Scan for the cell matching the given text and deliver its (X, Y) coordinate at center. 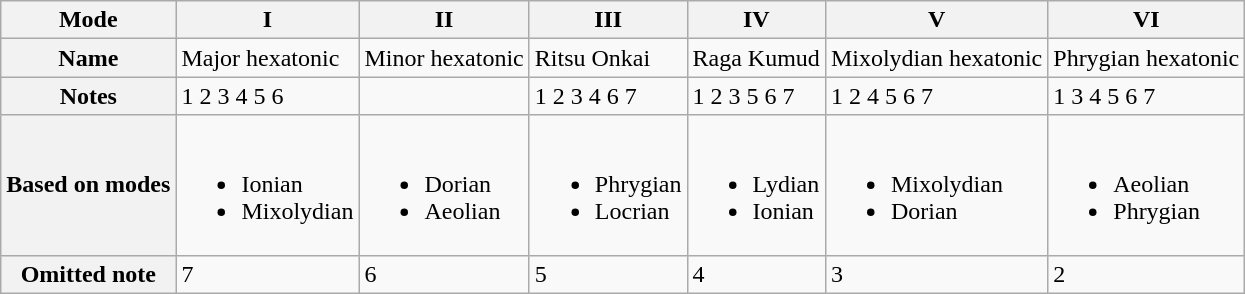
II (444, 20)
VI (1146, 20)
LydianIonian (756, 185)
Raga Kumud (756, 58)
Mixolydian hexatonic (936, 58)
1 2 3 4 5 6 (268, 96)
6 (444, 274)
1 2 3 4 6 7 (608, 96)
I (268, 20)
Notes (88, 96)
Name (88, 58)
V (936, 20)
PhrygianLocrian (608, 185)
4 (756, 274)
Omitted note (88, 274)
Based on modes (88, 185)
IonianMixolydian (268, 185)
5 (608, 274)
Mode (88, 20)
DorianAeolian (444, 185)
AeolianPhrygian (1146, 185)
Major hexatonic (268, 58)
1 3 4 5 6 7 (1146, 96)
IV (756, 20)
1 2 3 5 6 7 (756, 96)
Ritsu Onkai (608, 58)
7 (268, 274)
III (608, 20)
3 (936, 274)
Phrygian hexatonic (1146, 58)
Minor hexatonic (444, 58)
MixolydianDorian (936, 185)
1 2 4 5 6 7 (936, 96)
2 (1146, 274)
